Output the [x, y] coordinate of the center of the cell containing the given text.  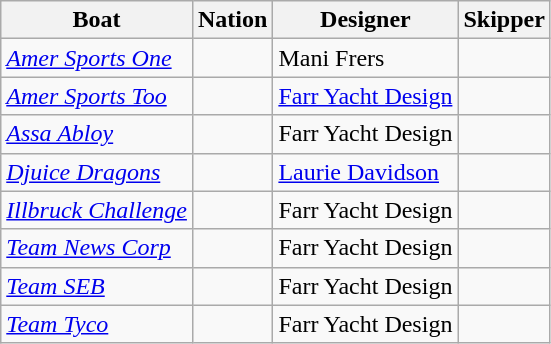
Amer Sports One [97, 58]
Djuice Dragons [97, 172]
Team SEB [97, 286]
Nation [232, 20]
Skipper [504, 20]
Amer Sports Too [97, 96]
Assa Abloy [97, 134]
Team Tyco [97, 324]
Designer [366, 20]
Laurie Davidson [366, 172]
Illbruck Challenge [97, 210]
Team News Corp [97, 248]
Boat [97, 20]
Mani Frers [366, 58]
